Return the (X, Y) coordinate for the center point of the cell that contains the specified text.  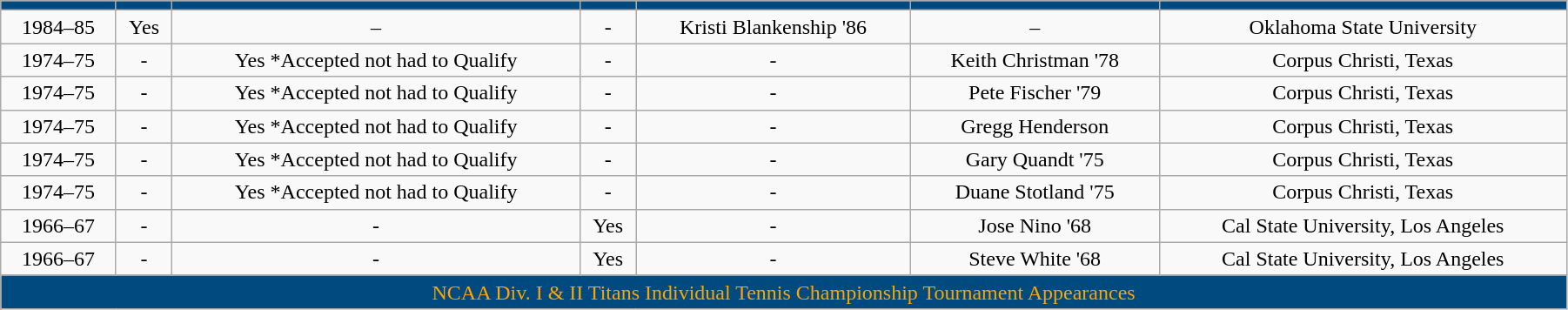
Gary Quandt '75 (1035, 159)
Jose Nino '68 (1035, 226)
1984–85 (59, 27)
Gregg Henderson (1035, 126)
Kristi Blankenship '86 (774, 27)
Duane Stotland '75 (1035, 192)
Oklahoma State University (1363, 27)
NCAA Div. I & II Titans Individual Tennis Championship Tournament Appearances (784, 292)
Pete Fischer '79 (1035, 93)
Keith Christman '78 (1035, 60)
Steve White '68 (1035, 259)
